Capture the cell that displays the provided text and extract its (X, Y) central coordinate. 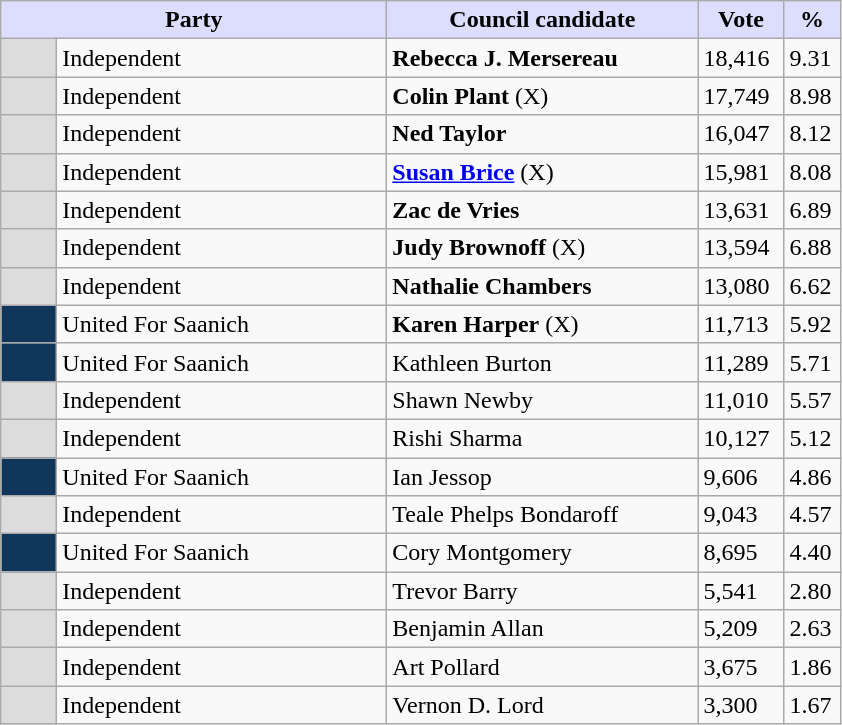
13,080 (741, 286)
5.71 (812, 362)
10,127 (741, 438)
2.80 (812, 591)
Nathalie Chambers (542, 286)
% (812, 20)
6.88 (812, 248)
6.89 (812, 210)
18,416 (741, 58)
5.12 (812, 438)
16,047 (741, 134)
Rebecca J. Mersereau (542, 58)
Rishi Sharma (542, 438)
8.08 (812, 172)
Shawn Newby (542, 400)
Ned Taylor (542, 134)
8,695 (741, 553)
5.57 (812, 400)
9,043 (741, 515)
5.92 (812, 324)
8.12 (812, 134)
Colin Plant (X) (542, 96)
Art Pollard (542, 667)
Teale Phelps Bondaroff (542, 515)
9.31 (812, 58)
2.63 (812, 629)
15,981 (741, 172)
Susan Brice (X) (542, 172)
11,010 (741, 400)
8.98 (812, 96)
1.67 (812, 705)
5,541 (741, 591)
Vote (741, 20)
Ian Jessop (542, 477)
Party (194, 20)
Vernon D. Lord (542, 705)
Zac de Vries (542, 210)
3,675 (741, 667)
1.86 (812, 667)
5,209 (741, 629)
13,594 (741, 248)
13,631 (741, 210)
6.62 (812, 286)
17,749 (741, 96)
11,289 (741, 362)
Judy Brownoff (X) (542, 248)
Karen Harper (X) (542, 324)
4.40 (812, 553)
Cory Montgomery (542, 553)
Council candidate (542, 20)
Kathleen Burton (542, 362)
11,713 (741, 324)
Benjamin Allan (542, 629)
4.86 (812, 477)
3,300 (741, 705)
Trevor Barry (542, 591)
9,606 (741, 477)
4.57 (812, 515)
